Determine the [x, y] coordinate at the center of the cell enclosing the given text.  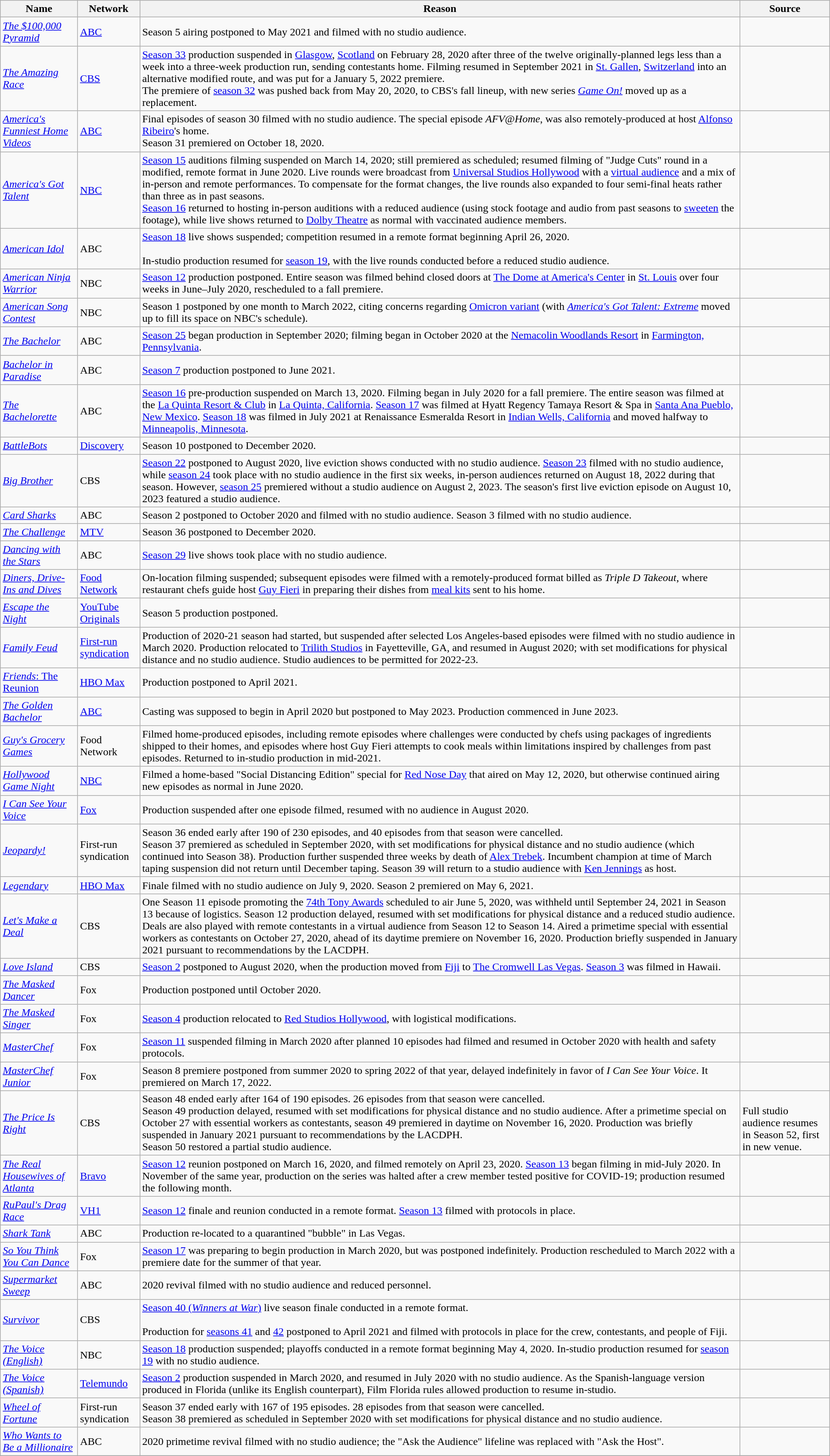
Love Island [39, 967]
Dancing with the Stars [39, 555]
2020 primetime revival filmed with no studio audience; the "Ask the Audience" lifeline was replaced with "Ask the Host". [440, 1441]
Season 7 production postponed to June 2021. [440, 370]
Production postponed to April 2021. [440, 683]
Season 11 suspended filming in March 2020 after planned 10 episodes had filmed and resumed in October 2020 with health and safety protocols. [440, 1048]
Source [785, 9]
Reason [440, 9]
MasterChef [39, 1048]
The Bachelor [39, 341]
Season 29 live shows took place with no studio audience. [440, 555]
Full studio audience resumes in Season 52, first in new venue. [785, 1123]
Season 5 airing postponed to May 2021 and filmed with no studio audience. [440, 32]
Season 25 began production in September 2020; filming began in October 2020 at the Nemacolin Woodlands Resort in Farmington, Pennsylvania. [440, 341]
MTV [109, 532]
Bravo [109, 1176]
Season 12 finale and reunion conducted in a remote format. Season 13 filmed with protocols in place. [440, 1211]
RuPaul's Drag Race [39, 1211]
Network [109, 9]
America's Funniest Home Videos [39, 131]
YouTube Originals [109, 613]
Jeopardy! [39, 850]
Shark Tank [39, 1234]
Name [39, 9]
The Challenge [39, 532]
BattleBots [39, 445]
Season 4 production relocated to Red Studios Hollywood, with logistical modifications. [440, 1019]
America's Got Talent [39, 190]
Let's Make a Deal [39, 926]
American Idol [39, 249]
Discovery [109, 445]
So You Think You Can Dance [39, 1256]
MasterChef Junior [39, 1076]
American Ninja Warrior [39, 284]
Escape the Night [39, 613]
VH1 [109, 1211]
Friends: The Reunion [39, 683]
Guy's Grocery Games [39, 746]
The Voice (Spanish) [39, 1384]
Production suspended after one episode filmed, resumed with no audience in August 2020. [440, 809]
Season 2 postponed to August 2020, when the production moved from Fiji to The Cromwell Las Vegas. Season 3 was filmed in Hawaii. [440, 967]
Who Wants to Be a Millionaire [39, 1441]
Wheel of Fortune [39, 1412]
Family Feud [39, 648]
Survivor [39, 1320]
The Bachelorette [39, 410]
2020 revival filmed with no studio audience and reduced personnel. [440, 1285]
Legendary [39, 885]
The $100,000 Pyramid [39, 32]
Big Brother [39, 480]
The Amazing Race [39, 78]
Supermarket Sweep [39, 1285]
Production re-located to a quarantined "bubble" in Las Vegas. [440, 1234]
Hollywood Game Night [39, 781]
American Song Contest [39, 312]
Season 36 postponed to December 2020. [440, 532]
The Golden Bachelor [39, 711]
Bachelor in Paradise [39, 370]
Production postponed until October 2020. [440, 989]
The Voice (English) [39, 1355]
Season 10 postponed to December 2020. [440, 445]
The Price Is Right [39, 1123]
The Masked Singer [39, 1019]
The Real Housewives of Atlanta [39, 1176]
I Can See Your Voice [39, 809]
Telemundo [109, 1384]
Diners, Drive-Ins and Dives [39, 584]
Card Sharks [39, 515]
Casting was supposed to begin in April 2020 but postponed to May 2023. Production commenced in June 2023. [440, 711]
The Masked Dancer [39, 989]
Season 2 postponed to October 2020 and filmed with no studio audience. Season 3 filmed with no studio audience. [440, 515]
Season 5 production postponed. [440, 613]
Finale filmed with no studio audience on July 9, 2020. Season 2 premiered on May 6, 2021. [440, 885]
